Locate the cell with the specified text and output its (X, Y) center coordinate. 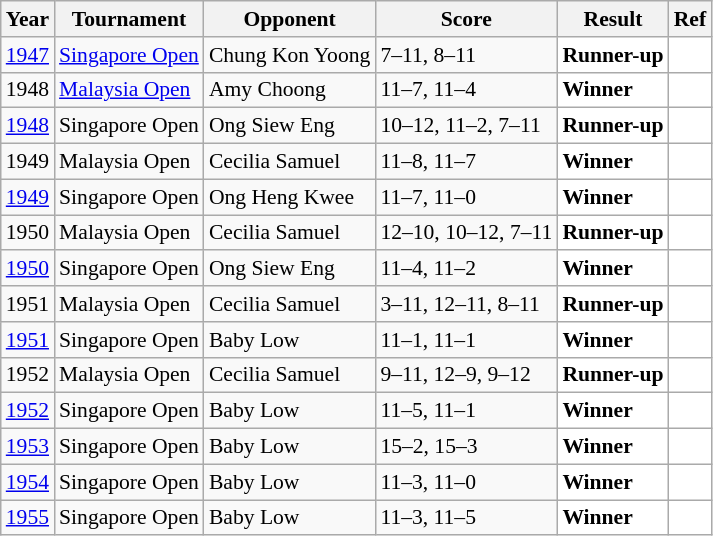
11–4, 11–2 (466, 269)
1954 (28, 482)
Ong Heng Kwee (290, 197)
1953 (28, 447)
1947 (28, 55)
Year (28, 19)
15–2, 15–3 (466, 447)
10–12, 11–2, 7–11 (466, 126)
9–11, 12–9, 9–12 (466, 375)
7–11, 8–11 (466, 55)
Score (466, 19)
Opponent (290, 19)
Ref (690, 19)
11–1, 11–1 (466, 340)
Tournament (129, 19)
Result (612, 19)
11–3, 11–5 (466, 518)
12–10, 10–12, 7–11 (466, 233)
1955 (28, 518)
11–7, 11–0 (466, 197)
Chung Kon Yoong (290, 55)
3–11, 12–11, 8–11 (466, 304)
11–5, 11–1 (466, 411)
Amy Choong (290, 90)
11–8, 11–7 (466, 162)
11–3, 11–0 (466, 482)
11–7, 11–4 (466, 90)
